Detect which cell encompasses the target text, then output its [x, y] center coordinate. 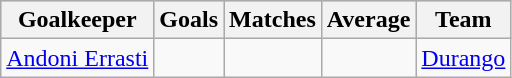
Matches [273, 20]
Average [368, 20]
Durango [464, 58]
Goals [189, 20]
Goalkeeper [78, 20]
Andoni Errasti [78, 58]
Team [464, 20]
